Find where the given text appears and provide that cell's center as (x, y) coordinate. 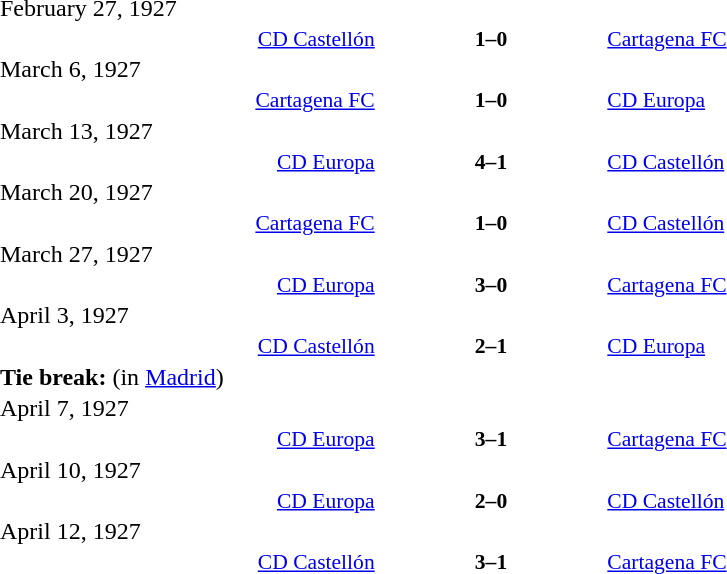
2–1 (492, 346)
2–0 (492, 500)
4–1 (492, 162)
3–0 (492, 284)
3–1 (492, 439)
